Capture the cell that displays the provided text and extract its [x, y] central coordinate. 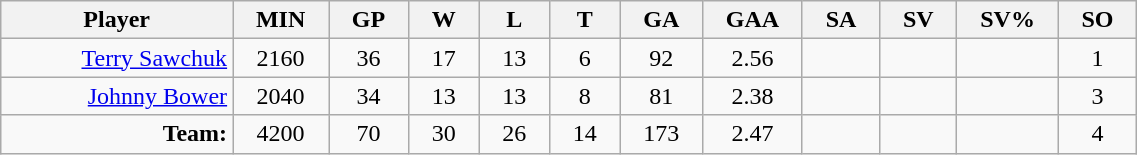
2040 [281, 96]
W [444, 20]
Johnny Bower [117, 96]
4200 [281, 134]
Team: [117, 134]
70 [369, 134]
Terry Sawchuk [117, 58]
173 [662, 134]
SA [840, 20]
SV [918, 20]
L [514, 20]
1 [1098, 58]
SV% [1008, 20]
SO [1098, 20]
2.38 [753, 96]
81 [662, 96]
T [584, 20]
4 [1098, 134]
17 [444, 58]
GAA [753, 20]
6 [584, 58]
GA [662, 20]
2160 [281, 58]
30 [444, 134]
36 [369, 58]
GP [369, 20]
14 [584, 134]
2.56 [753, 58]
26 [514, 134]
34 [369, 96]
92 [662, 58]
2.47 [753, 134]
Player [117, 20]
MIN [281, 20]
8 [584, 96]
3 [1098, 96]
